Determine the [x, y] coordinate at the center of the cell enclosing the given text.  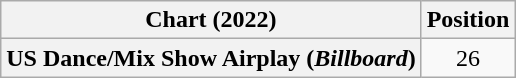
Position [468, 20]
US Dance/Mix Show Airplay (Billboard) [211, 58]
Chart (2022) [211, 20]
26 [468, 58]
